Search for the cell housing the specified text and yield its [X, Y] center coordinate. 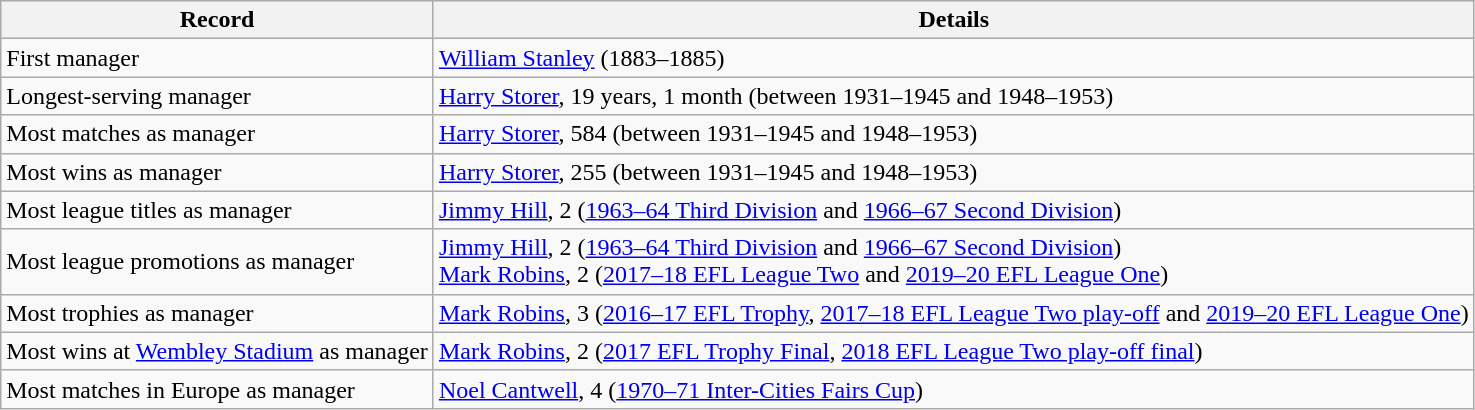
Most matches in Europe as manager [218, 389]
Mark Robins, 3 (2016–17 EFL Trophy, 2017–18 EFL League Two play-off and 2019–20 EFL League One) [954, 313]
First manager [218, 58]
Harry Storer, 584 (between 1931–1945 and 1948–1953) [954, 134]
Details [954, 20]
Mark Robins, 2 (2017 EFL Trophy Final, 2018 EFL League Two play-off final) [954, 351]
Harry Storer, 255 (between 1931–1945 and 1948–1953) [954, 172]
Most league promotions as manager [218, 262]
Most wins at Wembley Stadium as manager [218, 351]
Harry Storer, 19 years, 1 month (between 1931–1945 and 1948–1953) [954, 96]
Noel Cantwell, 4 (1970–71 Inter-Cities Fairs Cup) [954, 389]
Jimmy Hill, 2 (1963–64 Third Division and 1966–67 Second Division) Mark Robins, 2 (2017–18 EFL League Two and 2019–20 EFL League One) [954, 262]
Jimmy Hill, 2 (1963–64 Third Division and 1966–67 Second Division) [954, 210]
William Stanley (1883–1885) [954, 58]
Most trophies as manager [218, 313]
Most wins as manager [218, 172]
Record [218, 20]
Most league titles as manager [218, 210]
Longest-serving manager [218, 96]
Most matches as manager [218, 134]
